Pinpoint the cell where the given text exists, returning its [x, y] midpoint coordinate. 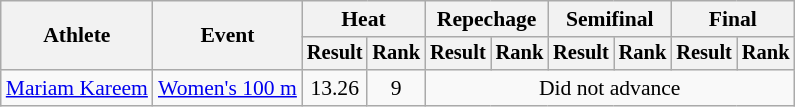
Did not advance [610, 88]
Semifinal [610, 19]
Athlete [77, 36]
Event [228, 36]
Heat [364, 19]
Mariam Kareem [77, 88]
9 [396, 88]
13.26 [335, 88]
Women's 100 m [228, 88]
Repechage [486, 19]
Final [732, 19]
